For the text-containing cell, return its midpoint in [X, Y] coordinate format. 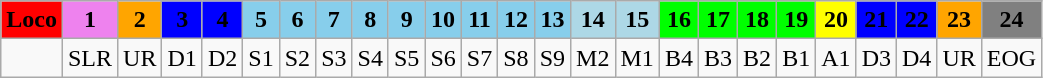
19 [796, 20]
18 [758, 20]
S1 [261, 58]
4 [222, 20]
B3 [718, 58]
D2 [222, 58]
16 [678, 20]
A1 [836, 58]
3 [182, 20]
7 [334, 20]
9 [406, 20]
10 [443, 20]
24 [1011, 20]
17 [718, 20]
B4 [678, 58]
2 [140, 20]
1 [90, 20]
14 [593, 20]
SLR [90, 58]
B1 [796, 58]
S9 [552, 58]
22 [917, 20]
S7 [479, 58]
B2 [758, 58]
13 [552, 20]
11 [479, 20]
S8 [516, 58]
EOG [1011, 58]
D1 [182, 58]
M2 [593, 58]
Loco [32, 20]
15 [637, 20]
S2 [297, 58]
20 [836, 20]
6 [297, 20]
S6 [443, 58]
S3 [334, 58]
S4 [370, 58]
S5 [406, 58]
M1 [637, 58]
5 [261, 20]
8 [370, 20]
21 [876, 20]
D4 [917, 58]
D3 [876, 58]
23 [959, 20]
12 [516, 20]
